Detect which cell encompasses the target text, then output its (x, y) center coordinate. 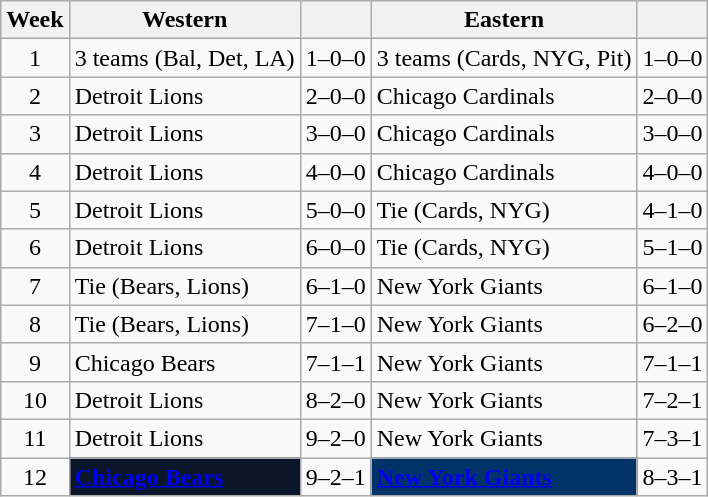
3 teams (Bal, Det, LA) (184, 58)
11 (35, 438)
3 (35, 134)
4 (35, 172)
6–2–0 (672, 324)
5–1–0 (672, 248)
Western (184, 20)
4–1–0 (672, 210)
12 (35, 477)
5–0–0 (336, 210)
Week (35, 20)
9–2–1 (336, 477)
8–3–1 (672, 477)
8 (35, 324)
7–2–1 (672, 400)
3 teams (Cards, NYG, Pit) (504, 58)
6–0–0 (336, 248)
7–3–1 (672, 438)
9–2–0 (336, 438)
7–1–0 (336, 324)
2 (35, 96)
10 (35, 400)
9 (35, 362)
8–2–0 (336, 400)
7 (35, 286)
6 (35, 248)
Eastern (504, 20)
5 (35, 210)
1 (35, 58)
